Determine the (x, y) coordinate at the center of the cell enclosing the given text.  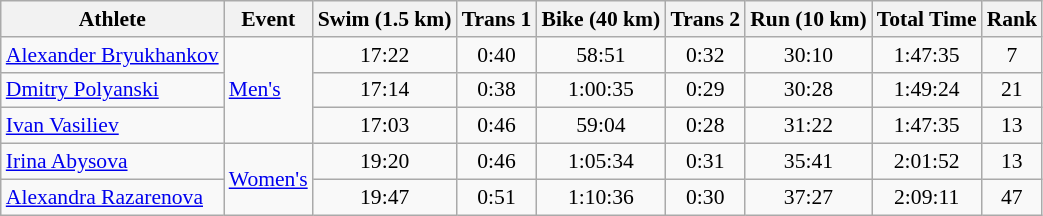
30:10 (808, 55)
0:51 (497, 197)
Irina Abysova (112, 162)
21 (1012, 90)
Total Time (927, 19)
Trans 2 (705, 19)
Swim (1.5 km) (385, 19)
Alexandra Razarenova (112, 197)
2:01:52 (927, 162)
2:09:11 (927, 197)
59:04 (600, 126)
Women's (268, 180)
Athlete (112, 19)
Bike (40 km) (600, 19)
17:03 (385, 126)
0:30 (705, 197)
19:47 (385, 197)
7 (1012, 55)
35:41 (808, 162)
0:38 (497, 90)
1:10:36 (600, 197)
Men's (268, 90)
0:28 (705, 126)
0:31 (705, 162)
19:20 (385, 162)
31:22 (808, 126)
37:27 (808, 197)
30:28 (808, 90)
Ivan Vasiliev (112, 126)
1:05:34 (600, 162)
0:29 (705, 90)
58:51 (600, 55)
Rank (1012, 19)
1:49:24 (927, 90)
Run (10 km) (808, 19)
Event (268, 19)
17:22 (385, 55)
Dmitry Polyanski (112, 90)
47 (1012, 197)
Alexander Bryukhankov (112, 55)
0:40 (497, 55)
1:00:35 (600, 90)
17:14 (385, 90)
Trans 1 (497, 19)
0:32 (705, 55)
